Output the [X, Y] coordinate of the center of the cell containing the given text.  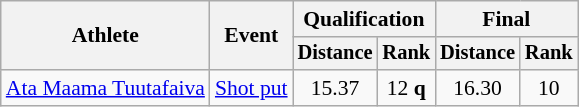
15.37 [336, 88]
Shot put [252, 88]
10 [549, 88]
Final [506, 19]
Athlete [106, 36]
Ata Maama Tuutafaiva [106, 88]
16.30 [478, 88]
Qualification [364, 19]
Event [252, 36]
12 q [407, 88]
